For the text-containing cell, return its midpoint in (X, Y) coordinate format. 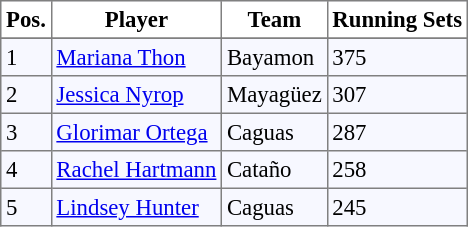
Mariana Thon (136, 57)
Bayamon (274, 57)
3 (26, 132)
Pos. (26, 20)
375 (397, 57)
Jessica Nyrop (136, 95)
Lindsey Hunter (136, 207)
Team (274, 20)
Player (136, 20)
258 (397, 170)
245 (397, 207)
Cataño (274, 170)
5 (26, 207)
Running Sets (397, 20)
287 (397, 132)
Mayagüez (274, 95)
1 (26, 57)
307 (397, 95)
4 (26, 170)
Rachel Hartmann (136, 170)
2 (26, 95)
Glorimar Ortega (136, 132)
